Capture the cell that displays the provided text and extract its [x, y] central coordinate. 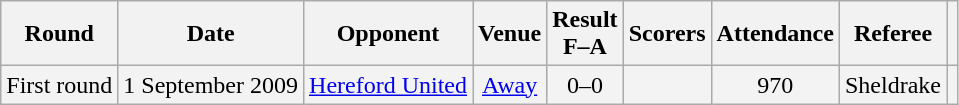
Away [510, 85]
Scorers [667, 34]
ResultF–A [585, 34]
1 September 2009 [211, 85]
Date [211, 34]
Hereford United [388, 85]
Venue [510, 34]
Round [60, 34]
First round [60, 85]
Sheldrake [892, 85]
Opponent [388, 34]
Referee [892, 34]
970 [775, 85]
0–0 [585, 85]
Attendance [775, 34]
